Find where the given text appears and provide that cell's center as (x, y) coordinate. 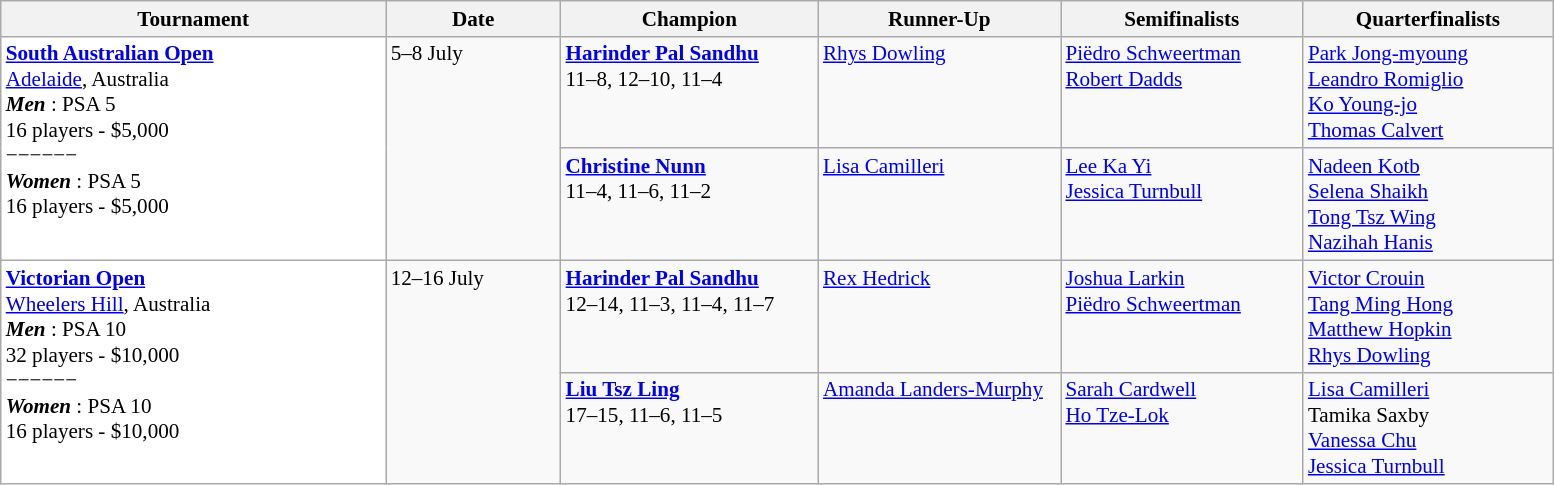
Harinder Pal Sandhu12–14, 11–3, 11–4, 11–7 (690, 316)
Lisa Camilleri (939, 204)
Semifinalists (1181, 18)
Lisa Camilleri Tamika Saxby Vanessa Chu Jessica Turnbull (1428, 428)
Lee Ka Yi Jessica Turnbull (1181, 204)
Rhys Dowling (939, 92)
Piëdro Schweertman Robert Dadds (1181, 92)
Christine Nunn11–4, 11–6, 11–2 (690, 204)
Harinder Pal Sandhu11–8, 12–10, 11–4 (690, 92)
Date (474, 18)
Liu Tsz Ling17–15, 11–6, 11–5 (690, 428)
Nadeen Kotb Selena Shaikh Tong Tsz Wing Nazihah Hanis (1428, 204)
Victorian Open Wheelers Hill, Australia Men : PSA 1032 players - $10,000−−−−−− Women : PSA 1016 players - $10,000 (194, 372)
Park Jong-myoung Leandro Romiglio Ko Young-jo Thomas Calvert (1428, 92)
Champion (690, 18)
Joshua Larkin Piëdro Schweertman (1181, 316)
Rex Hedrick (939, 316)
South Australian Open Adelaide, Australia Men : PSA 516 players - $5,000−−−−−− Women : PSA 516 players - $5,000 (194, 148)
Runner-Up (939, 18)
Amanda Landers-Murphy (939, 428)
Victor Crouin Tang Ming Hong Matthew Hopkin Rhys Dowling (1428, 316)
Sarah Cardwell Ho Tze-Lok (1181, 428)
12–16 July (474, 372)
5–8 July (474, 148)
Tournament (194, 18)
Quarterfinalists (1428, 18)
